Detect which cell encompasses the target text, then output its (X, Y) center coordinate. 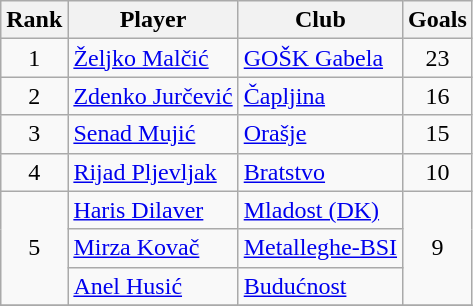
Senad Mujić (153, 134)
Mladost (DK) (320, 210)
Čapljina (320, 96)
9 (438, 248)
Zdenko Jurčević (153, 96)
3 (34, 134)
Player (153, 20)
Mirza Kovač (153, 248)
Haris Dilaver (153, 210)
GOŠK Gabela (320, 58)
Goals (438, 20)
16 (438, 96)
10 (438, 172)
Orašje (320, 134)
Anel Husić (153, 286)
4 (34, 172)
Željko Malčić (153, 58)
2 (34, 96)
Rank (34, 20)
Rijad Pljevljak (153, 172)
Budućnost (320, 286)
15 (438, 134)
Club (320, 20)
5 (34, 248)
1 (34, 58)
Bratstvo (320, 172)
Metalleghe-BSI (320, 248)
23 (438, 58)
